Locate the cell with the specified text and output its (x, y) center coordinate. 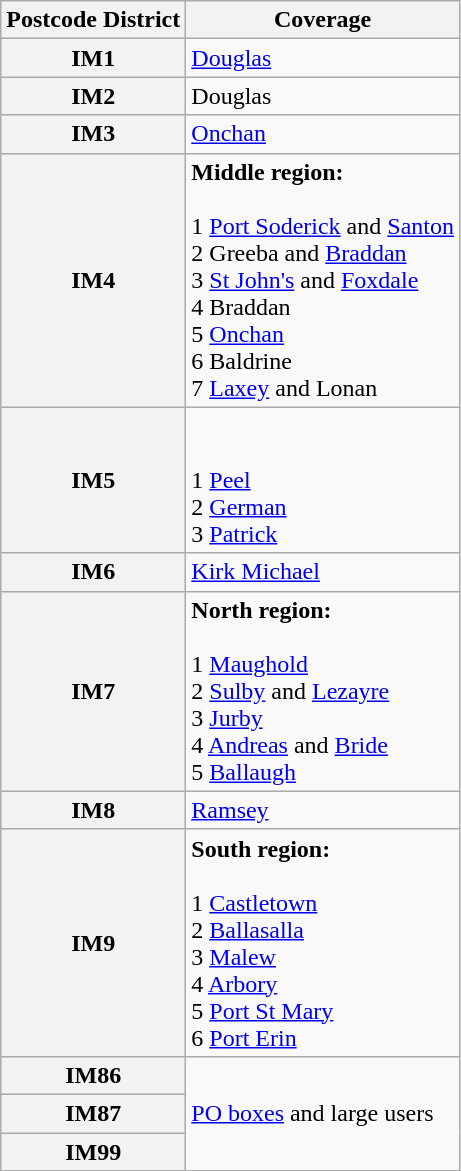
South region:1 Castletown 2 Ballasalla 3 Malew 4 Arbory 5 Port St Mary 6 Port Erin (323, 942)
Postcode District (94, 20)
IM99 (94, 1151)
IM6 (94, 572)
IM4 (94, 280)
IM5 (94, 480)
PO boxes and large users (323, 1113)
IM87 (94, 1113)
IM2 (94, 96)
Kirk Michael (323, 572)
IM86 (94, 1075)
1 Peel 2 German 3 Patrick (323, 480)
IM9 (94, 942)
Onchan (323, 134)
IM7 (94, 691)
Ramsey (323, 810)
IM8 (94, 810)
Coverage (323, 20)
North region:1 Maughold 2 Sulby and Lezayre 3 Jurby 4 Andreas and Bride 5 Ballaugh (323, 691)
IM3 (94, 134)
IM1 (94, 58)
Middle region:1 Port Soderick and Santon 2 Greeba and Braddan 3 St John's and Foxdale 4 Braddan 5 Onchan 6 Baldrine 7 Laxey and Lonan (323, 280)
